Determine the [x, y] coordinate at the center of the cell enclosing the given text.  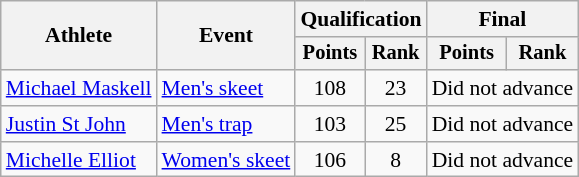
Event [226, 36]
25 [396, 124]
Michael Maskell [79, 88]
Justin St John [79, 124]
108 [330, 88]
Men's trap [226, 124]
103 [330, 124]
23 [396, 88]
Men's skeet [226, 88]
Final [503, 19]
Qualification [360, 19]
Athlete [79, 36]
